Extract the (X, Y) coordinate from the center of the cell holding the provided text.  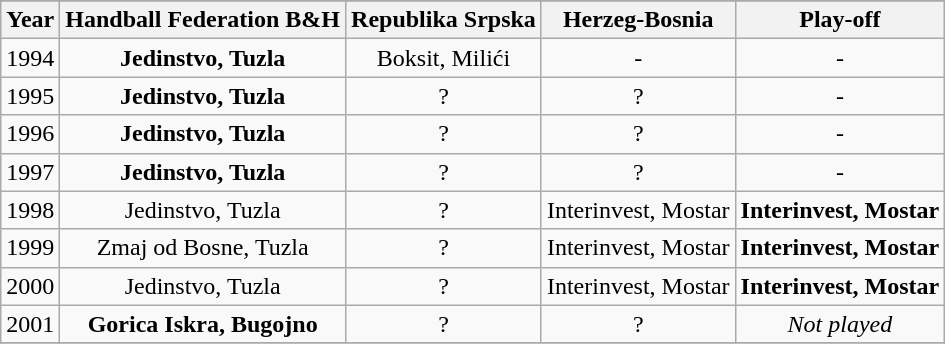
Zmaj od Bosne, Tuzla (203, 248)
1996 (30, 134)
1997 (30, 172)
Not played (840, 324)
Boksit, Milići (444, 58)
2001 (30, 324)
Republika Srpska (444, 20)
1994 (30, 58)
Gorica Iskra, Bugojno (203, 324)
Herzeg-Bosnia (638, 20)
Handball Federation B&H (203, 20)
1999 (30, 248)
2000 (30, 286)
1998 (30, 210)
Play-off (840, 20)
1995 (30, 96)
Year (30, 20)
